Pinpoint the cell where the given text exists, returning its [X, Y] midpoint coordinate. 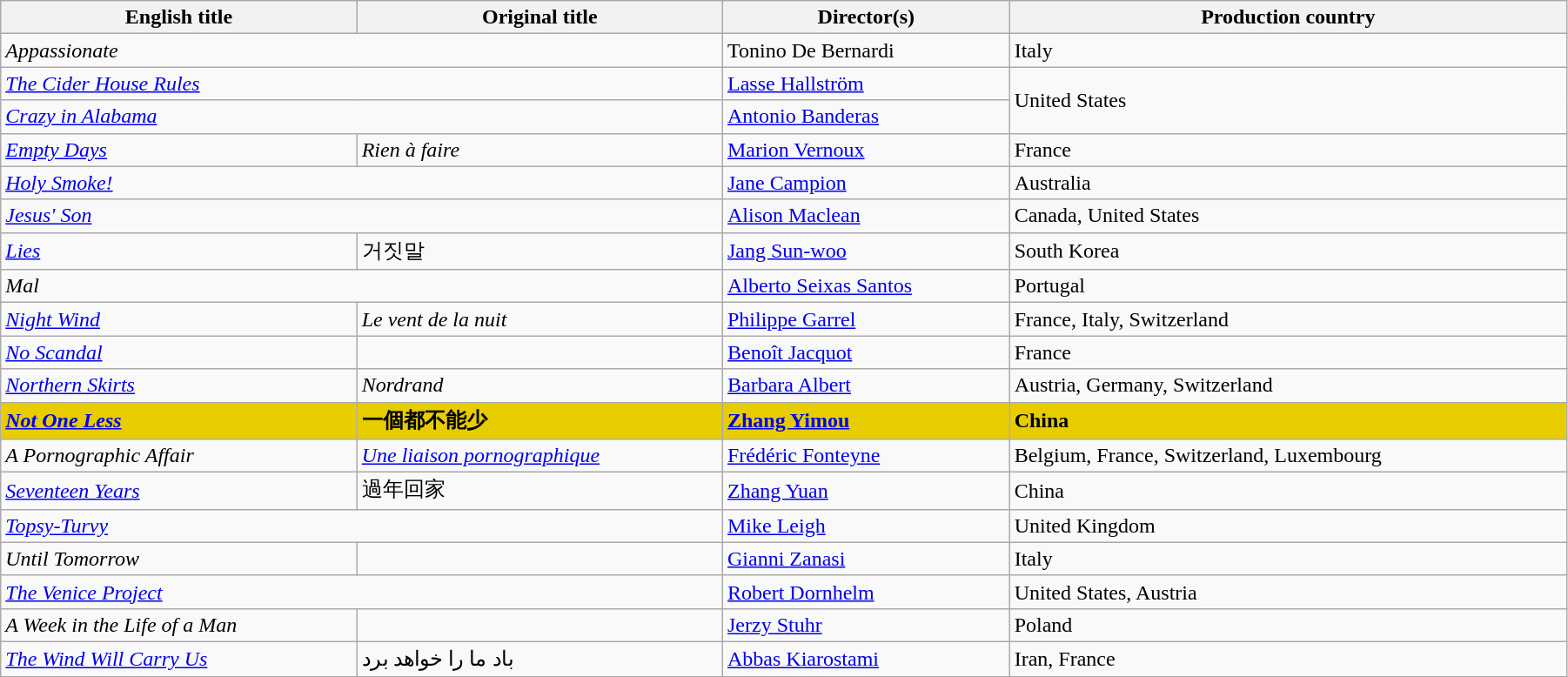
France, Italy, Switzerland [1288, 319]
Empty Days [179, 150]
Jang Sun-woo [866, 251]
Crazy in Alabama [362, 117]
Belgium, France, Switzerland, Luxembourg [1288, 456]
Tonino De Bernardi [866, 50]
Barbara Albert [866, 385]
Until Tomorrow [179, 559]
Lies [179, 251]
Topsy-Turvy [362, 526]
Zhang Yuan [866, 491]
Gianni Zanasi [866, 559]
Canada, United States [1288, 216]
United States [1288, 100]
United Kingdom [1288, 526]
Australia [1288, 183]
Alberto Seixas Santos [866, 286]
Seventeen Years [179, 491]
English title [179, 17]
A Week in the Life of a Man [179, 625]
一個都不能少 [539, 421]
No Scandal [179, 352]
Benoît Jacquot [866, 352]
Jane Campion [866, 183]
Iran, France [1288, 659]
Marion Vernoux [866, 150]
Nordrand [539, 385]
South Korea [1288, 251]
過年回家 [539, 491]
Night Wind [179, 319]
The Wind Will Carry Us [179, 659]
Not One Less [179, 421]
Mike Leigh [866, 526]
Le vent de la nuit [539, 319]
Northern Skirts [179, 385]
Poland [1288, 625]
Portugal [1288, 286]
The Venice Project [362, 592]
Mal [362, 286]
Philippe Garrel [866, 319]
United States, Austria [1288, 592]
باد ما را خواهد برد [539, 659]
Lasse Hallström [866, 84]
Alison Maclean [866, 216]
Production country [1288, 17]
Jerzy Stuhr [866, 625]
Abbas Kiarostami [866, 659]
Holy Smoke! [362, 183]
Jesus' Son [362, 216]
The Cider House Rules [362, 84]
Frédéric Fonteyne [866, 456]
Zhang Yimou [866, 421]
Rien à faire [539, 150]
A Pornographic Affair [179, 456]
Robert Dornhelm [866, 592]
Antonio Banderas [866, 117]
Director(s) [866, 17]
Original title [539, 17]
거짓말 [539, 251]
Austria, Germany, Switzerland [1288, 385]
Appassionate [362, 50]
Une liaison pornographique [539, 456]
